From the cell containing the given text, extract its center point as [X, Y] coordinate. 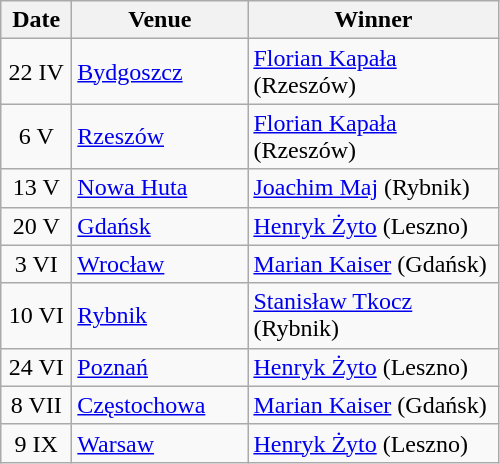
9 IX [36, 443]
6 V [36, 136]
Winner [374, 20]
Stanisław Tkocz (Rybnik) [374, 316]
Rybnik [160, 316]
Wrocław [160, 264]
Bydgoszcz [160, 72]
13 V [36, 188]
22 IV [36, 72]
8 VII [36, 405]
Joachim Maj (Rybnik) [374, 188]
10 VI [36, 316]
20 V [36, 226]
24 VI [36, 367]
Nowa Huta [160, 188]
Venue [160, 20]
Częstochowa [160, 405]
Rzeszów [160, 136]
Poznań [160, 367]
Gdańsk [160, 226]
3 VI [36, 264]
Date [36, 20]
Warsaw [160, 443]
